Scan for the cell matching the given text and deliver its (x, y) coordinate at center. 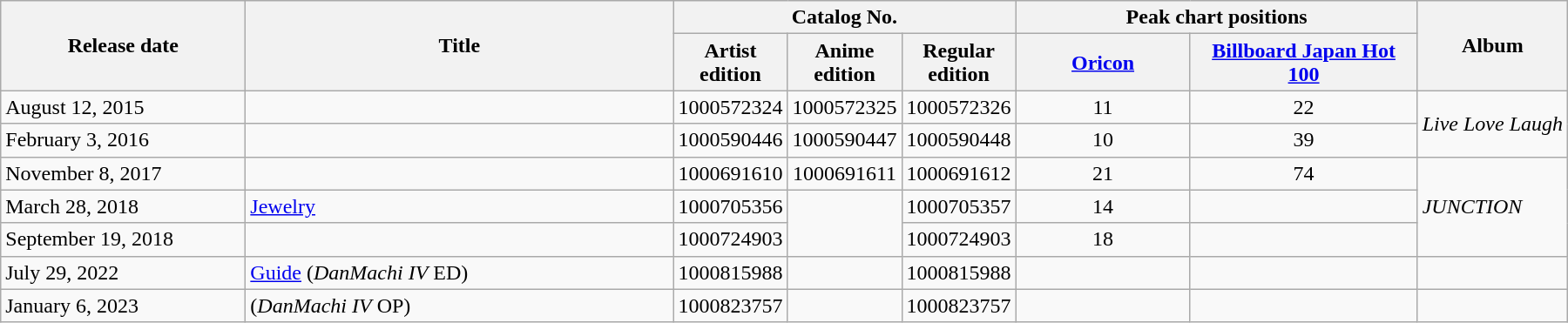
(DanMachi IV OP) (460, 306)
39 (1303, 140)
1000590446 (730, 140)
JUNCTION (1492, 206)
1000691610 (730, 173)
Guide (DanMachi IV ED) (460, 273)
Peak chart positions (1216, 17)
1000691611 (845, 173)
22 (1303, 107)
November 8, 2017 (124, 173)
Regular edition (958, 63)
14 (1103, 206)
1000572324 (730, 107)
Billboard Japan Hot 100 (1303, 63)
10 (1103, 140)
1000705356 (730, 206)
February 3, 2016 (124, 140)
Jewelry (460, 206)
January 6, 2023 (124, 306)
Anime edition (845, 63)
July 29, 2022 (124, 273)
1000590447 (845, 140)
Artist edition (730, 63)
Oricon (1103, 63)
18 (1103, 239)
1000705357 (958, 206)
1000590448 (958, 140)
August 12, 2015 (124, 107)
Album (1492, 45)
11 (1103, 107)
March 28, 2018 (124, 206)
Release date (124, 45)
21 (1103, 173)
Live Love Laugh (1492, 124)
Catalog No. (845, 17)
1000691612 (958, 173)
1000572325 (845, 107)
September 19, 2018 (124, 239)
1000572326 (958, 107)
Title (460, 45)
74 (1303, 173)
